Provide the (x, y) coordinate of the cell's center where the given text is located.  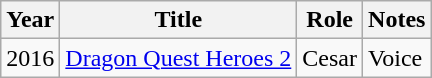
Voice (397, 58)
Title (178, 20)
Year (30, 20)
Cesar (330, 58)
Notes (397, 20)
Dragon Quest Heroes 2 (178, 58)
Role (330, 20)
2016 (30, 58)
